Extract the [x, y] coordinate from the center of the cell holding the provided text.  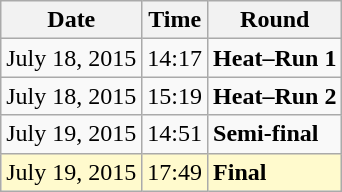
Semi-final [275, 134]
15:19 [175, 96]
14:17 [175, 58]
Round [275, 20]
14:51 [175, 134]
Heat–Run 2 [275, 96]
Heat–Run 1 [275, 58]
Final [275, 172]
Date [72, 20]
17:49 [175, 172]
Time [175, 20]
